Pinpoint the cell where the given text exists, returning its [X, Y] midpoint coordinate. 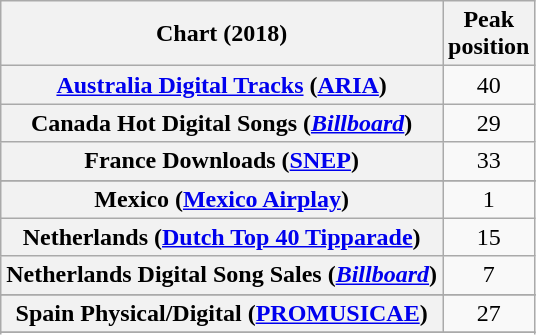
40 [489, 85]
Spain Physical/Digital (PROMUSICAE) [222, 313]
Netherlands (Dutch Top 40 Tipparade) [222, 237]
France Downloads (SNEP) [222, 161]
1 [489, 199]
Australia Digital Tracks (ARIA) [222, 85]
27 [489, 313]
15 [489, 237]
7 [489, 275]
Canada Hot Digital Songs (Billboard) [222, 123]
Netherlands Digital Song Sales (Billboard) [222, 275]
Mexico (Mexico Airplay) [222, 199]
29 [489, 123]
33 [489, 161]
Peak position [489, 34]
Chart (2018) [222, 34]
